Detect which cell encompasses the target text, then output its (x, y) center coordinate. 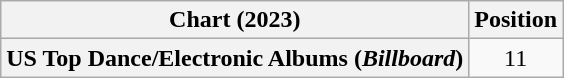
US Top Dance/Electronic Albums (Billboard) (235, 58)
Chart (2023) (235, 20)
11 (516, 58)
Position (516, 20)
